Provide the (X, Y) coordinate of the cell's center where the given text is located.  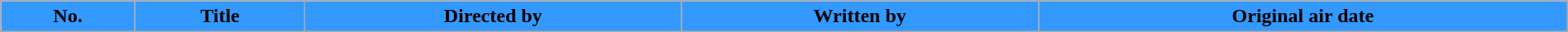
Title (220, 16)
Original air date (1303, 16)
Directed by (493, 16)
Written by (860, 16)
No. (68, 16)
